Locate the cell with the specified text and output its [X, Y] center coordinate. 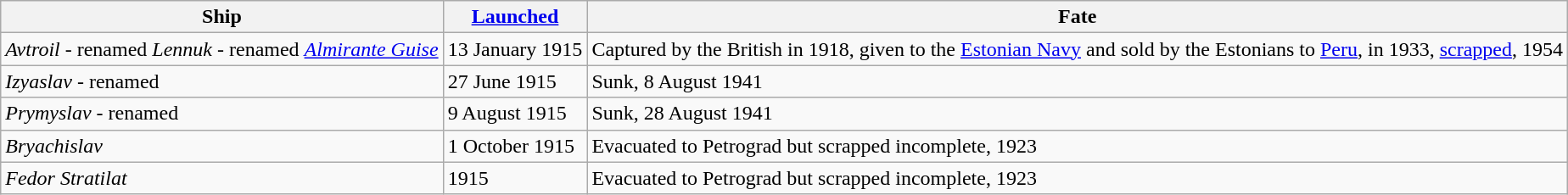
9 August 1915 [515, 114]
27 June 1915 [515, 81]
1915 [515, 178]
Launched [515, 17]
Sunk, 28 August 1941 [1078, 114]
Avtroil - renamed Lennuk - renamed Almirante Guise [222, 49]
Ship [222, 17]
1 October 1915 [515, 146]
Sunk, 8 August 1941 [1078, 81]
Fedor Stratilat [222, 178]
Prymyslav - renamed [222, 114]
Captured by the British in 1918, given to the Estonian Navy and sold by the Estonians to Peru, in 1933, scrapped, 1954 [1078, 49]
Izyaslav - renamed [222, 81]
Fate [1078, 17]
13 January 1915 [515, 49]
Bryachislav [222, 146]
